Find where the given text appears and provide that cell's center as (X, Y) coordinate. 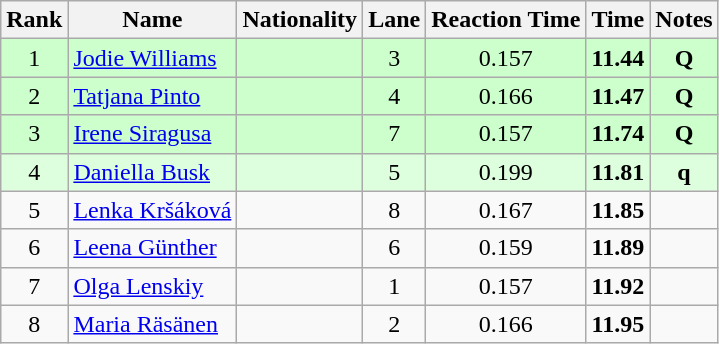
Name (152, 20)
Irene Siragusa (152, 134)
0.167 (506, 210)
Leena Günther (152, 248)
Reaction Time (506, 20)
11.44 (618, 58)
q (684, 172)
Time (618, 20)
11.95 (618, 324)
11.89 (618, 248)
Lenka Kršáková (152, 210)
Lane (394, 20)
Olga Lenskiy (152, 286)
0.199 (506, 172)
11.47 (618, 96)
Daniella Busk (152, 172)
0.159 (506, 248)
Maria Räsänen (152, 324)
11.85 (618, 210)
Jodie Williams (152, 58)
11.74 (618, 134)
11.92 (618, 286)
Rank (34, 20)
Nationality (300, 20)
Tatjana Pinto (152, 96)
Notes (684, 20)
11.81 (618, 172)
